Determine the [x, y] coordinate at the center of the cell enclosing the given text.  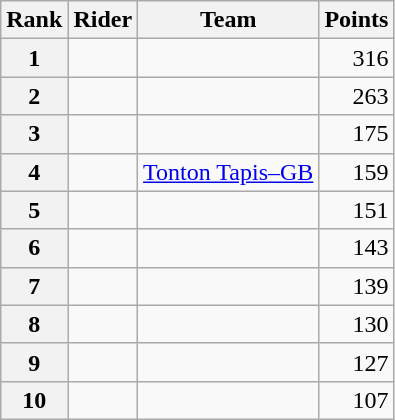
159 [356, 172]
127 [356, 362]
Points [356, 20]
Rider [103, 20]
Rank [34, 20]
139 [356, 286]
4 [34, 172]
1 [34, 58]
5 [34, 210]
107 [356, 400]
6 [34, 248]
9 [34, 362]
143 [356, 248]
Team [228, 20]
Tonton Tapis–GB [228, 172]
3 [34, 134]
130 [356, 324]
10 [34, 400]
2 [34, 96]
151 [356, 210]
316 [356, 58]
8 [34, 324]
175 [356, 134]
263 [356, 96]
7 [34, 286]
